Return (x, y) of the center of cell containing provided text 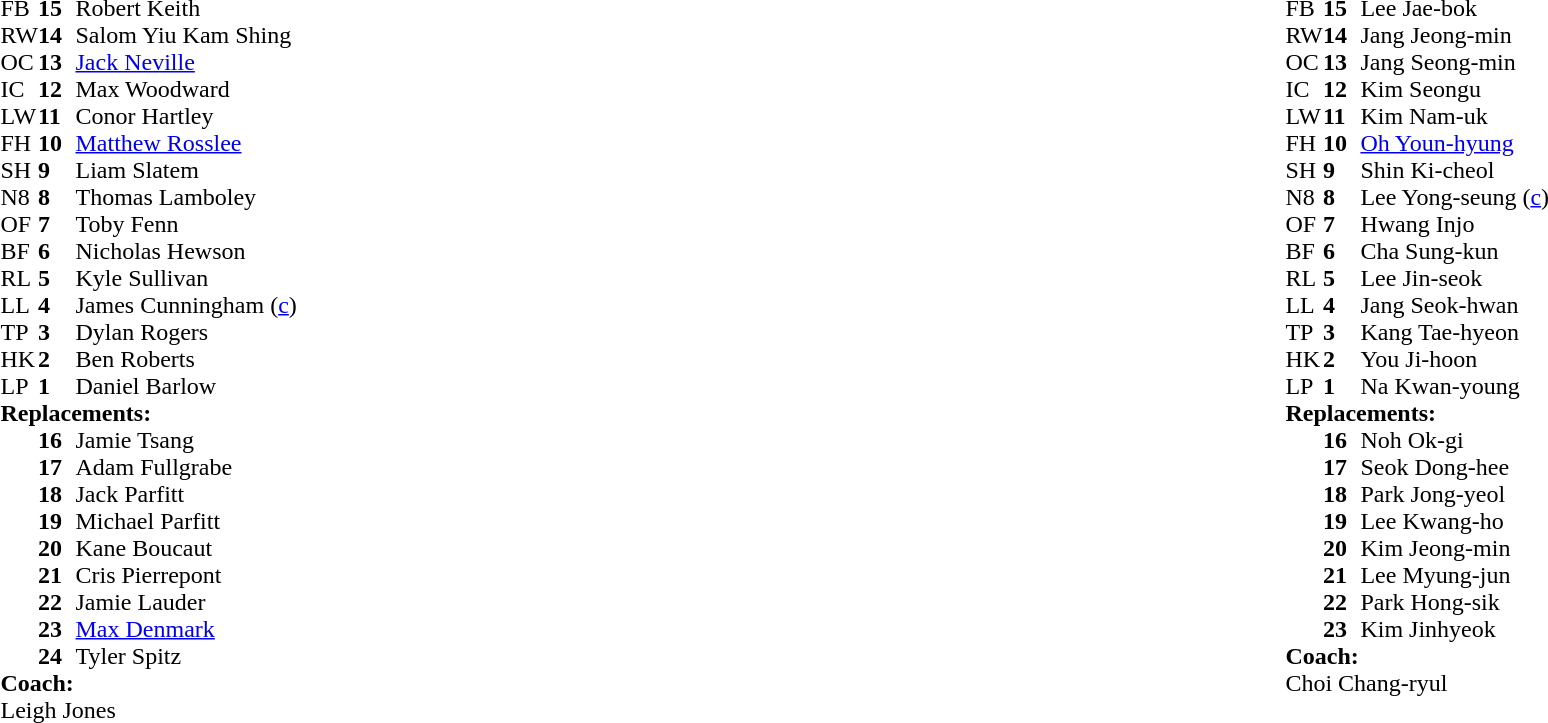
Leigh Jones (148, 710)
James Cunningham (c) (186, 306)
Thomas Lamboley (186, 198)
Kane Boucaut (186, 548)
Toby Fenn (186, 224)
Max Denmark (186, 630)
Daniel Barlow (186, 386)
Adam Fullgrabe (186, 468)
Matthew Rosslee (186, 144)
Replacements: (148, 414)
Max Woodward (186, 90)
Jamie Tsang (186, 440)
Kyle Sullivan (186, 278)
Cris Pierrepont (186, 576)
Jack Parfitt (186, 494)
Nicholas Hewson (186, 252)
Ben Roberts (186, 360)
Liam Slatem (186, 170)
24 (57, 656)
Dylan Rogers (186, 332)
Jamie Lauder (186, 602)
Michael Parfitt (186, 522)
Jack Neville (186, 62)
Conor Hartley (186, 116)
Salom Yiu Kam Shing (186, 36)
Coach: (148, 684)
Tyler Spitz (186, 656)
